For the text-containing cell, return its midpoint in [X, Y] coordinate format. 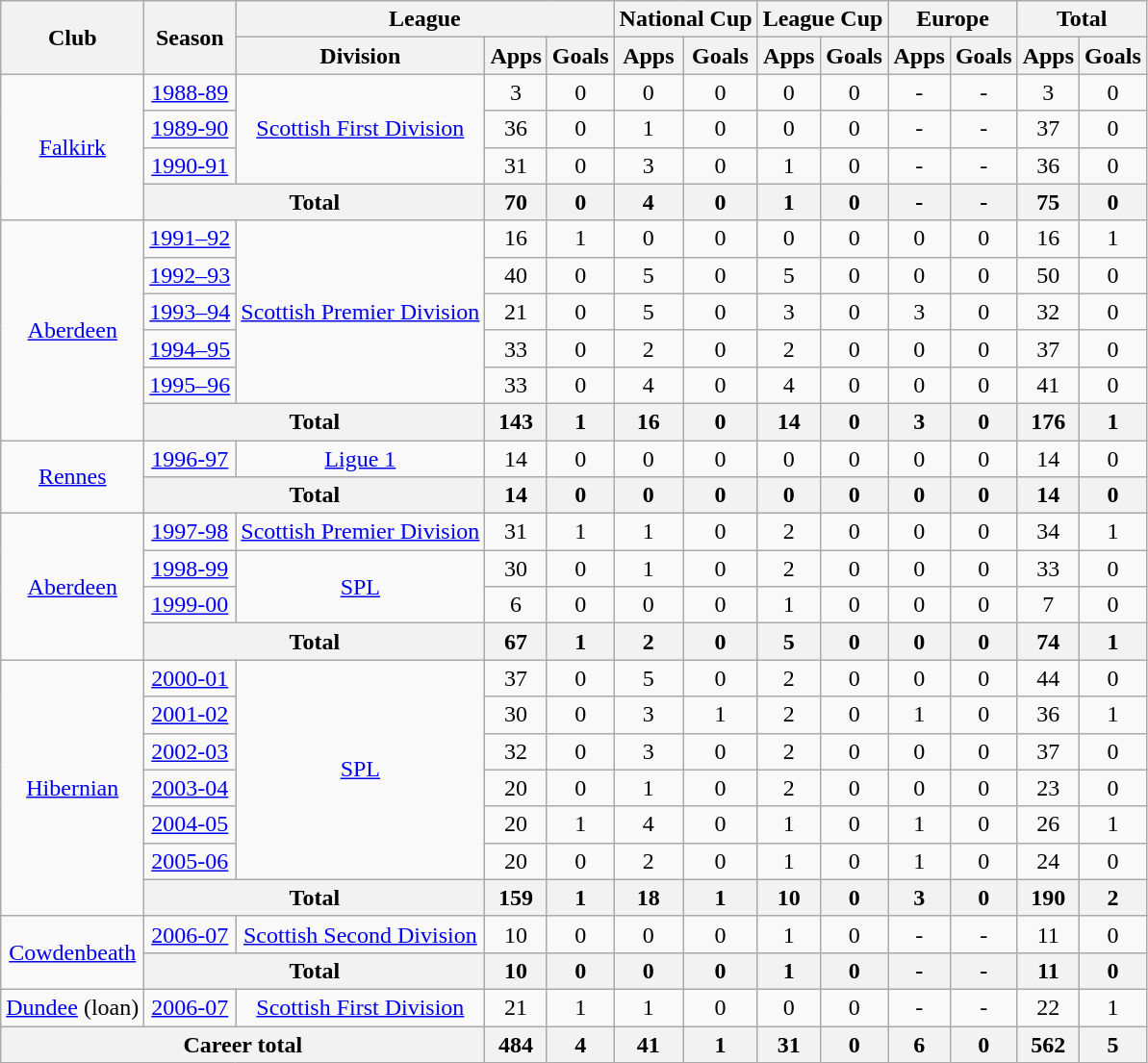
League [425, 19]
1993–94 [191, 312]
7 [1048, 605]
1988-89 [191, 92]
Scottish Second Division [360, 934]
562 [1048, 1044]
190 [1048, 898]
2001-02 [191, 715]
1996-97 [191, 459]
23 [1048, 788]
50 [1048, 275]
Club [73, 38]
1998-99 [191, 569]
26 [1048, 824]
1997-98 [191, 532]
18 [649, 898]
Season [191, 38]
League Cup [823, 19]
2000-01 [191, 678]
Hibernian [73, 788]
2002-03 [191, 751]
Rennes [73, 477]
74 [1048, 642]
34 [1048, 532]
1990-91 [191, 165]
1995–96 [191, 385]
1999-00 [191, 605]
22 [1048, 1007]
75 [1048, 202]
1992–93 [191, 275]
24 [1048, 861]
44 [1048, 678]
Europe [953, 19]
Division [360, 56]
1991–92 [191, 239]
Falkirk [73, 147]
2003-04 [191, 788]
2004-05 [191, 824]
40 [516, 275]
70 [516, 202]
67 [516, 642]
Ligue 1 [360, 459]
Career total [242, 1044]
Cowdenbeath [73, 952]
1989-90 [191, 129]
143 [516, 421]
Dundee (loan) [73, 1007]
159 [516, 898]
National Cup [685, 19]
484 [516, 1044]
1994–95 [191, 348]
2005-06 [191, 861]
176 [1048, 421]
